Extract the (x, y) coordinate from the center of the cell holding the provided text.  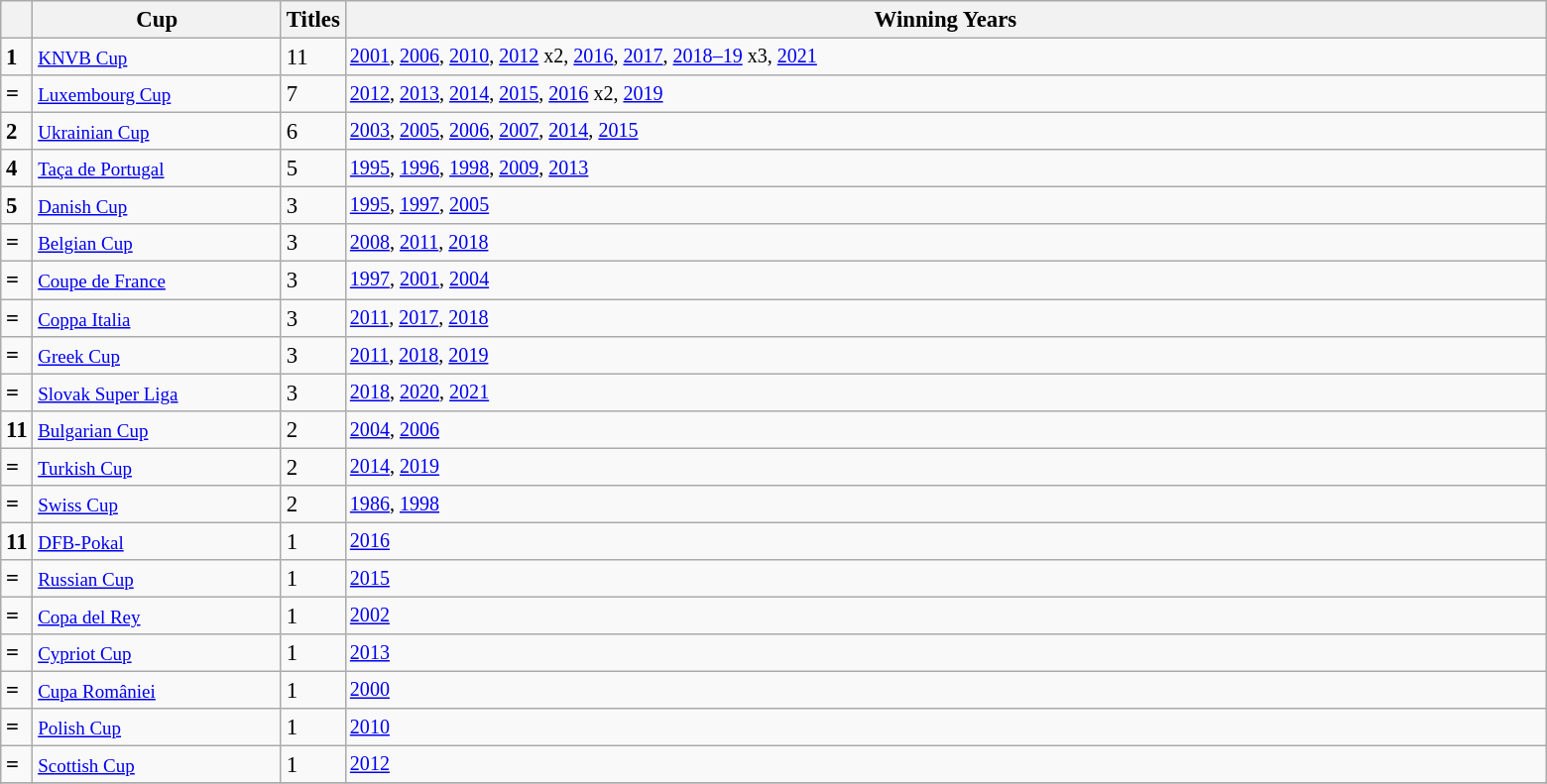
Danish Cup (157, 206)
2001, 2006, 2010, 2012 x2, 2016, 2017, 2018–19 x3, 2021 (946, 57)
4 (17, 168)
Coppa Italia (157, 318)
2002 (946, 616)
Belgian Cup (157, 243)
Taça de Portugal (157, 168)
KNVB Cup (157, 57)
Slovak Super Liga (157, 392)
2015 (946, 579)
Titles (313, 20)
2016 (946, 541)
1986, 1998 (946, 504)
2012, 2013, 2014, 2015, 2016 x2, 2019 (946, 94)
Cup (157, 20)
Polish Cup (157, 728)
1995, 1996, 1998, 2009, 2013 (946, 168)
2000 (946, 691)
Bulgarian Cup (157, 429)
DFB-Pokal (157, 541)
Scottish Cup (157, 765)
2010 (946, 728)
Russian Cup (157, 579)
Coupe de France (157, 280)
2003, 2005, 2006, 2007, 2014, 2015 (946, 132)
Cupa României (157, 691)
6 (313, 132)
Cypriot Cup (157, 653)
Winning Years (946, 20)
2014, 2019 (946, 467)
2018, 2020, 2021 (946, 392)
2011, 2018, 2019 (946, 355)
2011, 2017, 2018 (946, 318)
Ukrainian Cup (157, 132)
1995, 1997, 2005 (946, 206)
Swiss Cup (157, 504)
2013 (946, 653)
2008, 2011, 2018 (946, 243)
2012 (946, 765)
Greek Cup (157, 355)
Copa del Rey (157, 616)
2004, 2006 (946, 429)
7 (313, 94)
1997, 2001, 2004 (946, 280)
Turkish Cup (157, 467)
Luxembourg Cup (157, 94)
